Pinpoint the cell where the given text exists, returning its (x, y) midpoint coordinate. 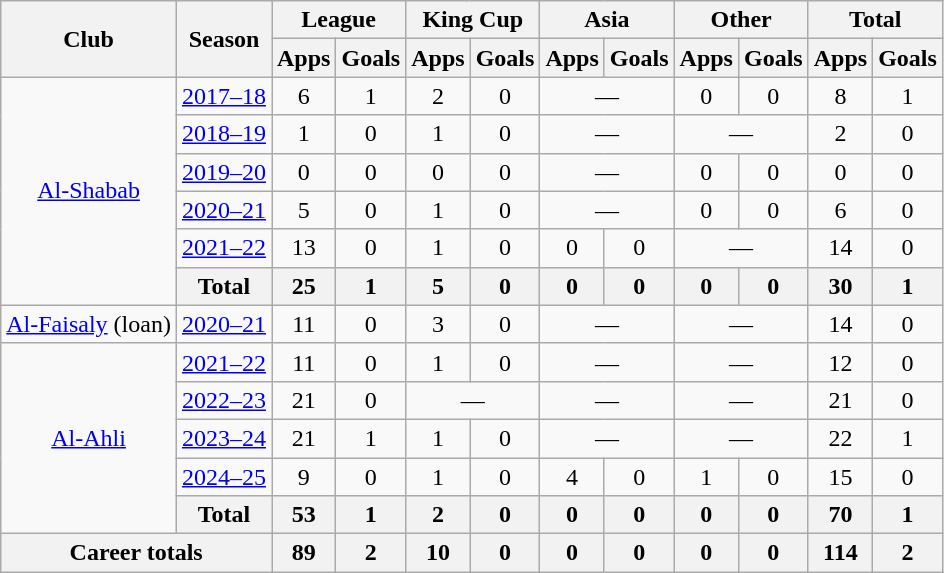
Season (224, 39)
2022–23 (224, 400)
70 (840, 515)
13 (304, 248)
Al-Ahli (89, 438)
9 (304, 477)
3 (438, 324)
2019–20 (224, 172)
12 (840, 362)
Al-Faisaly (loan) (89, 324)
Asia (607, 20)
Career totals (136, 553)
22 (840, 438)
10 (438, 553)
2018–19 (224, 134)
Other (741, 20)
King Cup (473, 20)
53 (304, 515)
4 (572, 477)
8 (840, 96)
25 (304, 286)
2023–24 (224, 438)
League (339, 20)
30 (840, 286)
15 (840, 477)
89 (304, 553)
114 (840, 553)
Club (89, 39)
Al-Shabab (89, 191)
2017–18 (224, 96)
2024–25 (224, 477)
